Identify which cell holds the provided text, then report its (x, y) central coordinate. 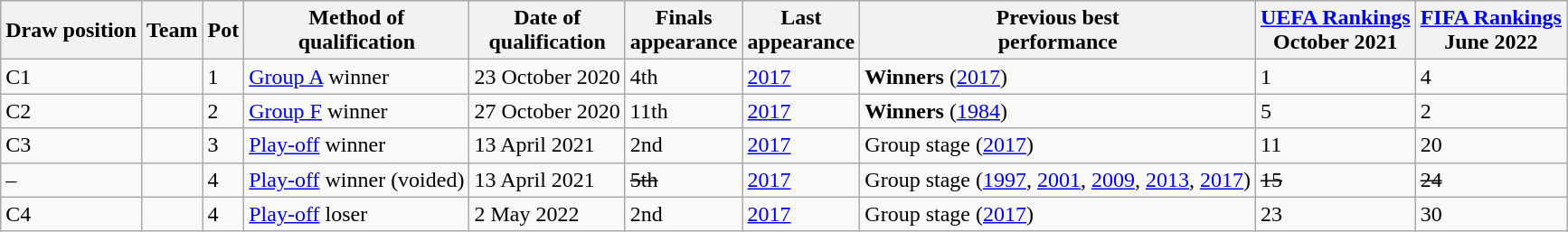
30 (1490, 214)
27 October 2020 (547, 111)
23 October 2020 (547, 77)
20 (1490, 145)
11 (1335, 145)
Finalsappearance (684, 31)
UEFA RankingsOctober 2021 (1335, 31)
Lastappearance (801, 31)
23 (1335, 214)
C4 (71, 214)
Group A winner (356, 77)
Draw position (71, 31)
5 (1335, 111)
Group stage (1997, 2001, 2009, 2013, 2017) (1058, 180)
Method ofqualification (356, 31)
24 (1490, 180)
15 (1335, 180)
Date ofqualification (547, 31)
11th (684, 111)
4th (684, 77)
Team (172, 31)
C3 (71, 145)
C1 (71, 77)
Pot (223, 31)
FIFA RankingsJune 2022 (1490, 31)
5th (684, 180)
– (71, 180)
C2 (71, 111)
2 May 2022 (547, 214)
Previous bestperformance (1058, 31)
Group F winner (356, 111)
Play-off loser (356, 214)
Winners (1984) (1058, 111)
Play-off winner (356, 145)
Play-off winner (voided) (356, 180)
Winners (2017) (1058, 77)
3 (223, 145)
